From the cell containing the given text, extract its center point as (X, Y) coordinate. 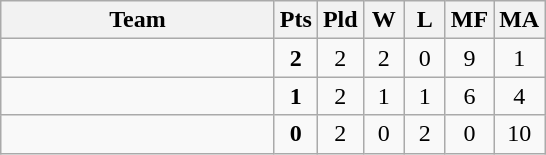
9 (469, 58)
Pts (296, 20)
10 (520, 134)
6 (469, 96)
MF (469, 20)
MA (520, 20)
4 (520, 96)
L (424, 20)
Pld (340, 20)
Team (138, 20)
W (384, 20)
